Find where the given text appears and provide that cell's center as (X, Y) coordinate. 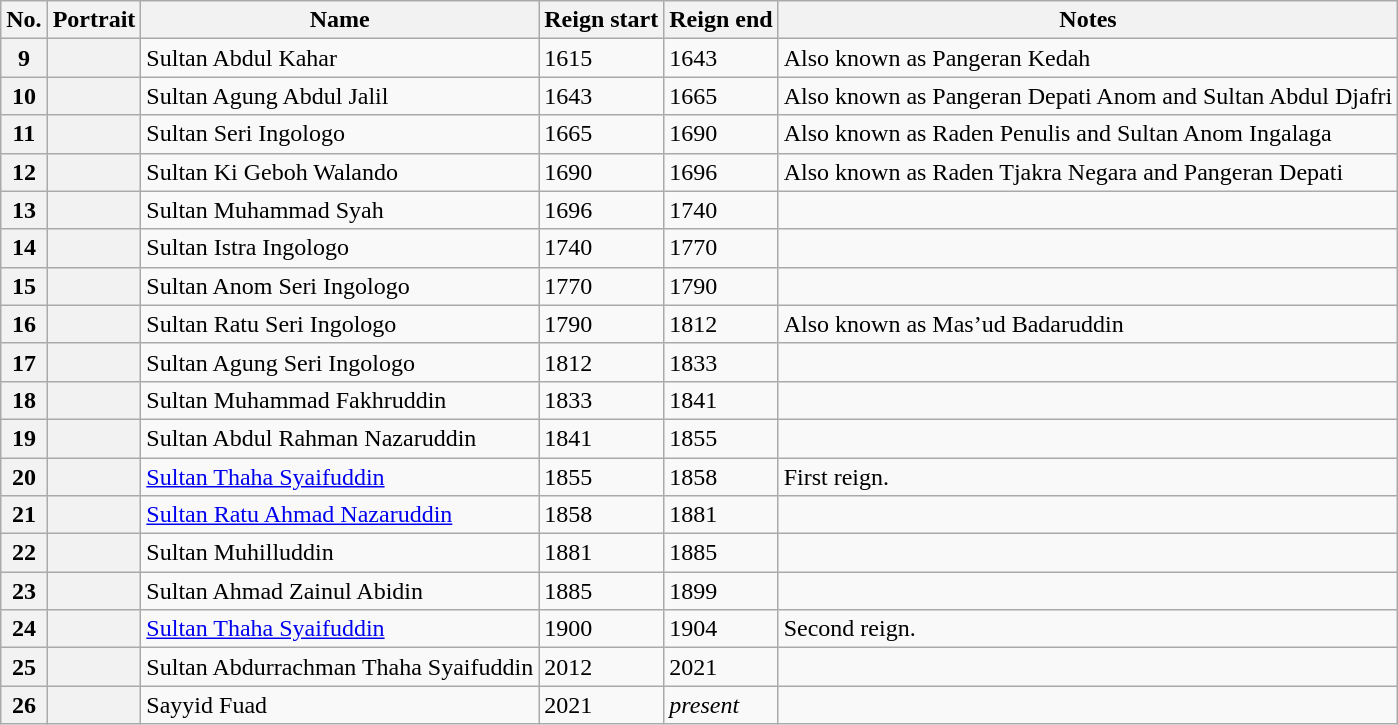
17 (24, 362)
Sultan Muhammad Syah (340, 210)
Sultan Ratu Seri Ingologo (340, 324)
Also known as Pangeran Kedah (1088, 58)
Sultan Ki Geboh Walando (340, 172)
Name (340, 20)
Also known as Raden Tjakra Negara and Pangeran Depati (1088, 172)
Also known as Raden Penulis and Sultan Anom Ingalaga (1088, 134)
Portrait (94, 20)
21 (24, 515)
1899 (721, 591)
12 (24, 172)
Sultan Ratu Ahmad Nazaruddin (340, 515)
16 (24, 324)
Sultan Agung Abdul Jalil (340, 96)
Sultan Muhammad Fakhruddin (340, 400)
15 (24, 286)
Sultan Seri Ingologo (340, 134)
24 (24, 629)
Sultan Abdurrachman Thaha Syaifuddin (340, 667)
Sultan Abdul Kahar (340, 58)
present (721, 705)
26 (24, 705)
Sultan Anom Seri Ingologo (340, 286)
Also known as Pangeran Depati Anom and Sultan Abdul Djafri (1088, 96)
Sayyid Fuad (340, 705)
Sultan Muhilluddin (340, 553)
18 (24, 400)
No. (24, 20)
2012 (602, 667)
14 (24, 248)
20 (24, 477)
19 (24, 438)
1615 (602, 58)
10 (24, 96)
13 (24, 210)
11 (24, 134)
9 (24, 58)
Sultan Abdul Rahman Nazaruddin (340, 438)
Sultan Ahmad Zainul Abidin (340, 591)
Sultan Istra Ingologo (340, 248)
1904 (721, 629)
Notes (1088, 20)
Sultan Agung Seri Ingologo (340, 362)
Also known as Mas’ud Badaruddin (1088, 324)
Reign end (721, 20)
1900 (602, 629)
22 (24, 553)
23 (24, 591)
Second reign. (1088, 629)
25 (24, 667)
First reign. (1088, 477)
Reign start (602, 20)
